Return [x, y] of the center of cell containing provided text 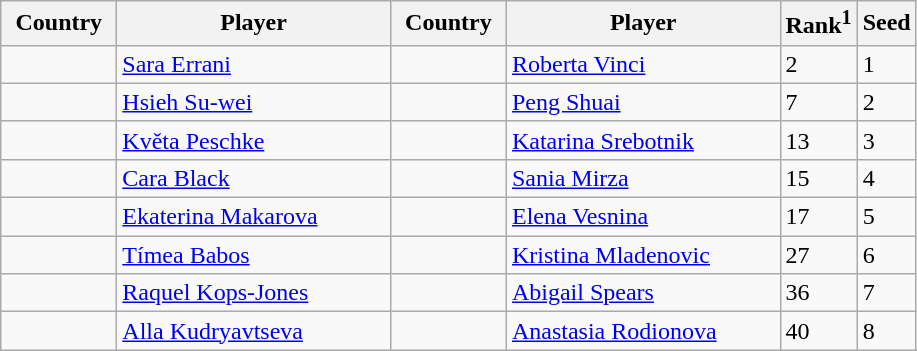
Peng Shuai [643, 102]
36 [818, 293]
Roberta Vinci [643, 64]
13 [818, 140]
40 [818, 331]
Kristina Mladenovic [643, 255]
27 [818, 255]
6 [886, 255]
Hsieh Su-wei [254, 102]
Raquel Kops-Jones [254, 293]
Cara Black [254, 178]
Ekaterina Makarova [254, 217]
3 [886, 140]
Květa Peschke [254, 140]
Abigail Spears [643, 293]
Katarina Srebotnik [643, 140]
Alla Kudryavtseva [254, 331]
Elena Vesnina [643, 217]
1 [886, 64]
5 [886, 217]
Anastasia Rodionova [643, 331]
4 [886, 178]
Rank1 [818, 24]
8 [886, 331]
15 [818, 178]
Seed [886, 24]
Sara Errani [254, 64]
Sania Mirza [643, 178]
17 [818, 217]
Tímea Babos [254, 255]
